Search for the cell housing the specified text and yield its [X, Y] center coordinate. 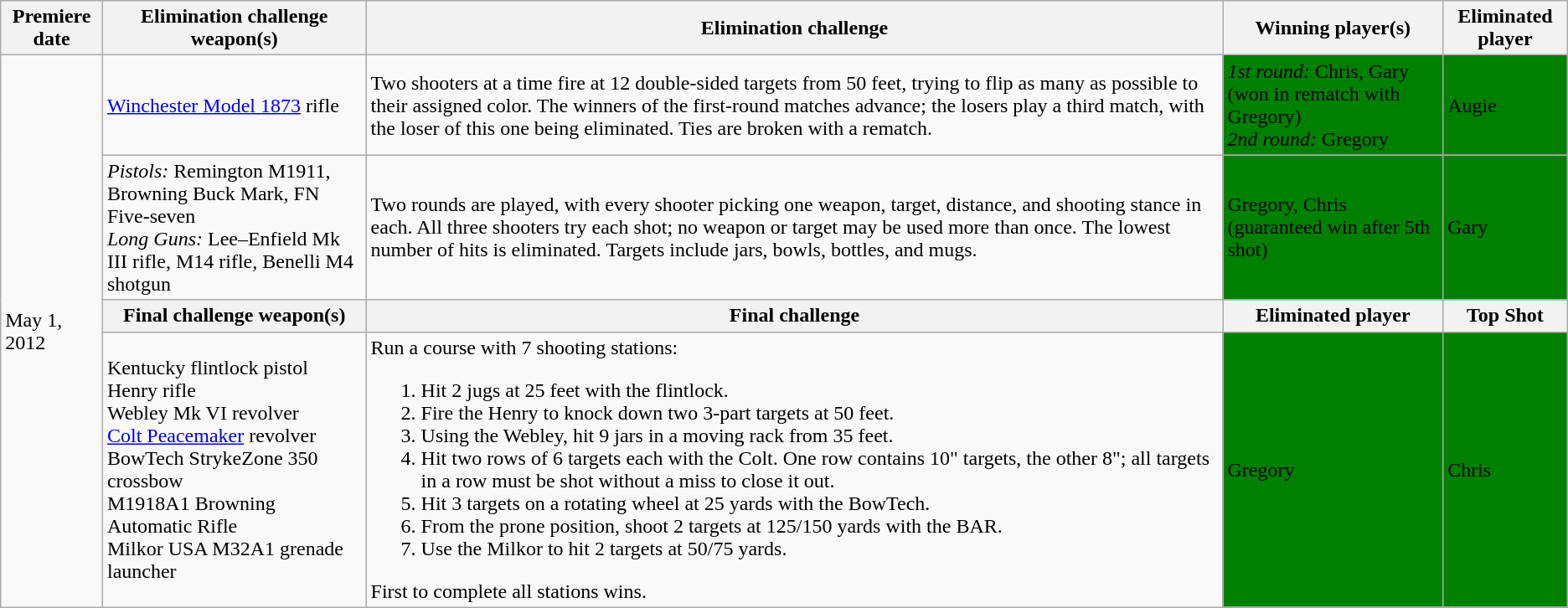
Winchester Model 1873 rifle [235, 106]
1st round: Chris, Gary (won in rematch with Gregory)2nd round: Gregory [1333, 106]
Elimination challenge weapon(s) [235, 28]
Gary [1506, 228]
Gregory, Chris (guaranteed win after 5th shot) [1333, 228]
Elimination challenge [794, 28]
Gregory [1333, 469]
Final challenge [794, 316]
Winning player(s) [1333, 28]
Premiere date [52, 28]
Final challenge weapon(s) [235, 316]
Augie [1506, 106]
Chris [1506, 469]
May 1, 2012 [52, 332]
Top Shot [1506, 316]
Pistols: Remington M1911, Browning Buck Mark, FN Five-sevenLong Guns: Lee–Enfield Mk III rifle, M14 rifle, Benelli M4 shotgun [235, 228]
